Detect which cell encompasses the target text, then output its [X, Y] center coordinate. 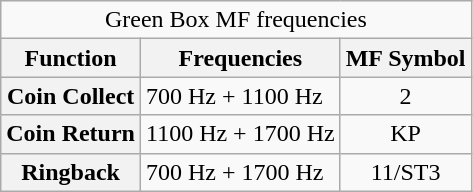
700 Hz + 1100 Hz [240, 96]
Green Box MF frequencies [236, 20]
Coin Return [71, 134]
Function [71, 58]
Coin Collect [71, 96]
700 Hz + 1700 Hz [240, 172]
MF Symbol [406, 58]
Frequencies [240, 58]
1100 Hz + 1700 Hz [240, 134]
KP [406, 134]
Ringback [71, 172]
2 [406, 96]
11/ST3 [406, 172]
